Provide the (x, y) coordinate of the cell's center where the given text is located.  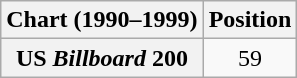
Chart (1990–1999) (102, 20)
Position (250, 20)
59 (250, 58)
US Billboard 200 (102, 58)
